Output the (x, y) coordinate of the center of the cell containing the given text.  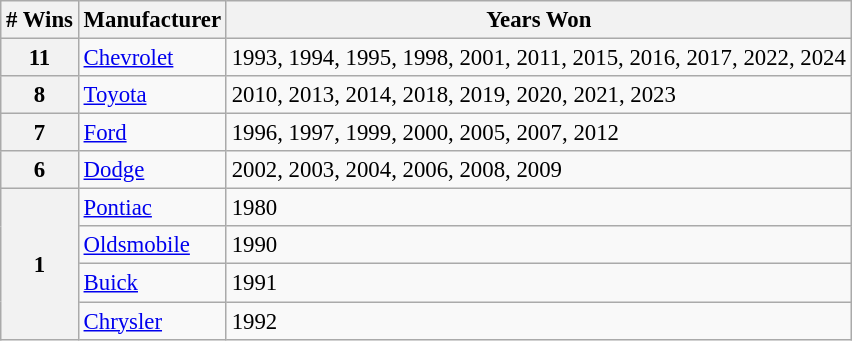
Oldsmobile (152, 245)
Chevrolet (152, 58)
2010, 2013, 2014, 2018, 2019, 2020, 2021, 2023 (538, 95)
Pontiac (152, 208)
1993, 1994, 1995, 1998, 2001, 2011, 2015, 2016, 2017, 2022, 2024 (538, 58)
Chrysler (152, 321)
Years Won (538, 20)
Buick (152, 283)
Manufacturer (152, 20)
1992 (538, 321)
2002, 2003, 2004, 2006, 2008, 2009 (538, 170)
8 (40, 95)
Toyota (152, 95)
1996, 1997, 1999, 2000, 2005, 2007, 2012 (538, 133)
Ford (152, 133)
11 (40, 58)
1990 (538, 245)
# Wins (40, 20)
Dodge (152, 170)
1991 (538, 283)
1980 (538, 208)
7 (40, 133)
1 (40, 264)
6 (40, 170)
